Output the [X, Y] coordinate of the center of the cell containing the given text.  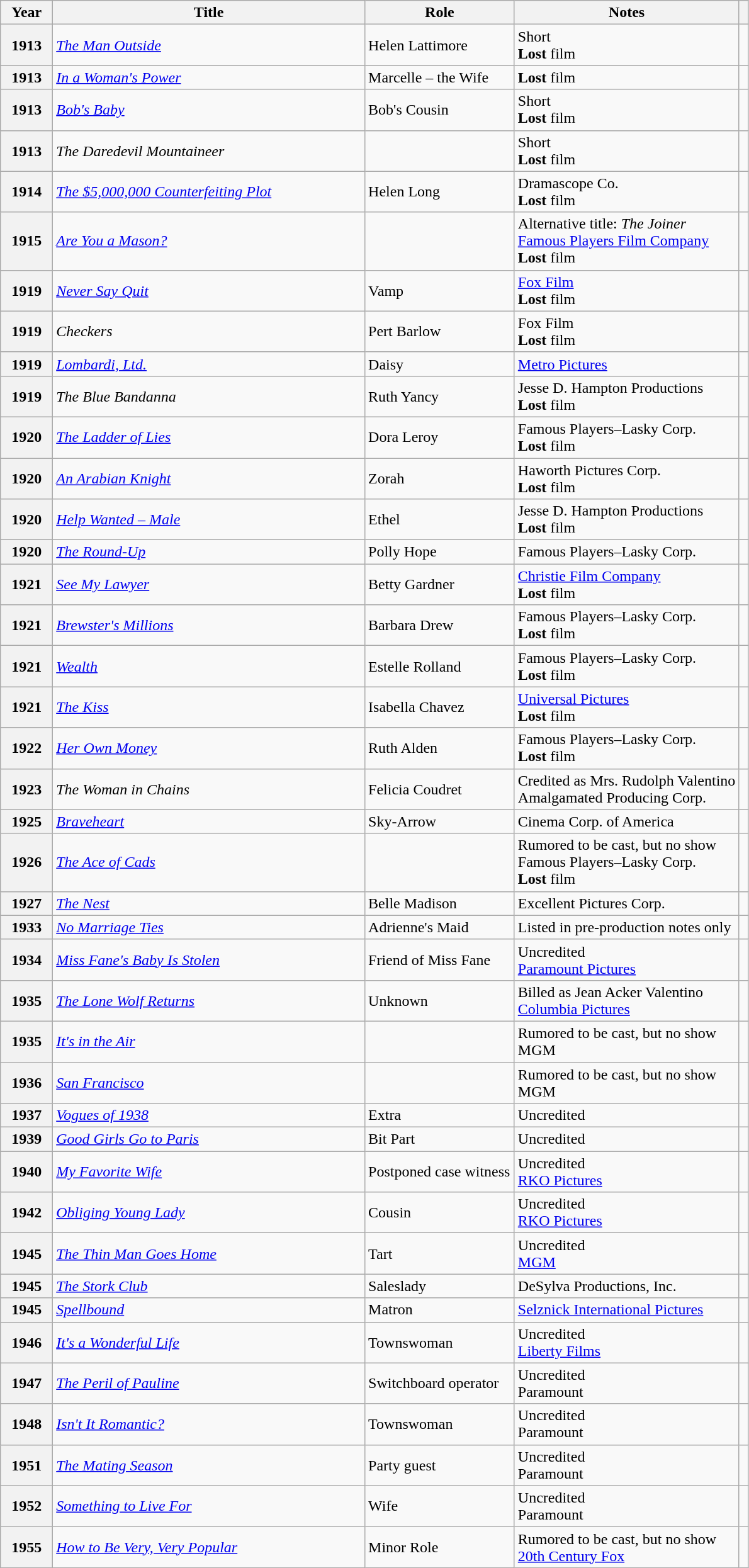
Brewster's Millions [209, 626]
1914 [26, 191]
Bit Part [440, 1139]
Alternative title: The JoinerFamous Players Film Company Lost film [627, 241]
Metro Pictures [627, 364]
Sky-Arrow [440, 821]
Dora Leroy [440, 437]
The Round-Up [209, 552]
It's in the Air [209, 1041]
Vamp [440, 291]
1946 [26, 1342]
The Thin Man Goes Home [209, 1254]
UncreditedParamount Pictures [627, 959]
Betty Gardner [440, 584]
Bob's Baby [209, 110]
Marcelle – the Wife [440, 77]
The Ladder of Lies [209, 437]
1922 [26, 748]
1936 [26, 1083]
Minor Role [440, 1547]
The Stork Club [209, 1286]
Switchboard operator [440, 1384]
How to Be Very, Very Popular [209, 1547]
Year [26, 13]
The Mating Season [209, 1465]
Something to Live For [209, 1506]
The Nest [209, 903]
1934 [26, 959]
Dramascope Co. Lost film [627, 191]
1939 [26, 1139]
Listed in pre-production notes only [627, 927]
1915 [26, 241]
Cousin [440, 1212]
Bob's Cousin [440, 110]
Excellent Pictures Corp. [627, 903]
An Arabian Knight [209, 478]
Ruth Yancy [440, 397]
My Favorite Wife [209, 1172]
DeSylva Productions, Inc. [627, 1286]
Ruth Alden [440, 748]
Checkers [209, 331]
The Ace of Cads [209, 862]
Famous Players–Lasky Corp. [627, 552]
Are You a Mason? [209, 241]
Good Girls Go to Paris [209, 1139]
Isabella Chavez [440, 708]
Credited as Mrs. Rudolph ValentinoAmalgamated Producing Corp. [627, 789]
Postponed case witness [440, 1172]
The Daredevil Mountaineer [209, 151]
Wife [440, 1506]
1926 [26, 862]
Title [209, 13]
Extra [440, 1115]
It's a Wonderful Life [209, 1342]
Pert Barlow [440, 331]
Role [440, 13]
Adrienne's Maid [440, 927]
1951 [26, 1465]
Notes [627, 13]
San Francisco [209, 1083]
Tart [440, 1254]
The Woman in Chains [209, 789]
1955 [26, 1547]
Rumored to be cast, but no show20th Century Fox [627, 1547]
Rumored to be cast, but no showFamous Players–Lasky Corp. Lost film [627, 862]
Polly Hope [440, 552]
The Peril of Pauline [209, 1384]
Christie Film Company Lost film [627, 584]
Wealth [209, 666]
1923 [26, 789]
Billed as Jean Acker ValentinoColumbia Pictures [627, 1001]
See My Lawyer [209, 584]
Unknown [440, 1001]
Haworth Pictures Corp. Lost film [627, 478]
Zorah [440, 478]
Her Own Money [209, 748]
Daisy [440, 364]
Braveheart [209, 821]
1933 [26, 927]
Universal Pictures Lost film [627, 708]
No Marriage Ties [209, 927]
The $5,000,000 Counterfeiting Plot [209, 191]
Helen Long [440, 191]
Never Say Quit [209, 291]
UncreditedMGM [627, 1254]
1927 [26, 903]
Spellbound [209, 1310]
In a Woman's Power [209, 77]
Lost film [627, 77]
Saleslady [440, 1286]
1925 [26, 821]
1947 [26, 1384]
Help Wanted – Male [209, 520]
UncreditedLiberty Films [627, 1342]
Selznick International Pictures [627, 1310]
1942 [26, 1212]
Miss Fane's Baby Is Stolen [209, 959]
Barbara Drew [440, 626]
1937 [26, 1115]
Matron [440, 1310]
The Man Outside [209, 45]
1948 [26, 1424]
Lombardi, Ltd. [209, 364]
Felicia Coudret [440, 789]
Cinema Corp. of America [627, 821]
The Kiss [209, 708]
The Lone Wolf Returns [209, 1001]
Helen Lattimore [440, 45]
Vogues of 1938 [209, 1115]
The Blue Bandanna [209, 397]
1952 [26, 1506]
Ethel [440, 520]
Belle Madison [440, 903]
Party guest [440, 1465]
1940 [26, 1172]
Friend of Miss Fane [440, 959]
Isn't It Romantic? [209, 1424]
Estelle Rolland [440, 666]
Obliging Young Lady [209, 1212]
